Pinpoint the cell where the given text exists, returning its (X, Y) midpoint coordinate. 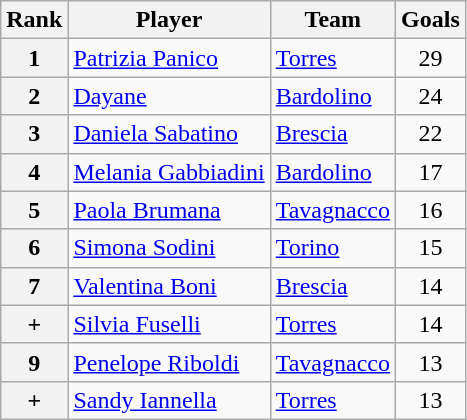
22 (431, 134)
Silvia Fuselli (169, 324)
9 (34, 362)
1 (34, 58)
3 (34, 134)
Goals (431, 20)
Paola Brumana (169, 210)
7 (34, 286)
Daniela Sabatino (169, 134)
Patrizia Panico (169, 58)
2 (34, 96)
Penelope Riboldi (169, 362)
Simona Sodini (169, 248)
17 (431, 172)
Rank (34, 20)
15 (431, 248)
29 (431, 58)
Sandy Iannella (169, 400)
Dayane (169, 96)
5 (34, 210)
Melania Gabbiadini (169, 172)
24 (431, 96)
4 (34, 172)
Valentina Boni (169, 286)
Team (332, 20)
6 (34, 248)
Player (169, 20)
16 (431, 210)
Torino (332, 248)
